Extract the [X, Y] coordinate from the center of the cell holding the provided text.  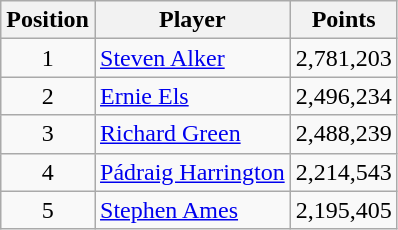
Points [344, 20]
Stephen Ames [192, 210]
2,214,543 [344, 172]
Richard Green [192, 134]
Ernie Els [192, 96]
4 [48, 172]
Steven Alker [192, 58]
Pádraig Harrington [192, 172]
1 [48, 58]
Position [48, 20]
2,195,405 [344, 210]
2,781,203 [344, 58]
Player [192, 20]
2,488,239 [344, 134]
2 [48, 96]
2,496,234 [344, 96]
5 [48, 210]
3 [48, 134]
